Scan for the cell matching the given text and deliver its [X, Y] coordinate at center. 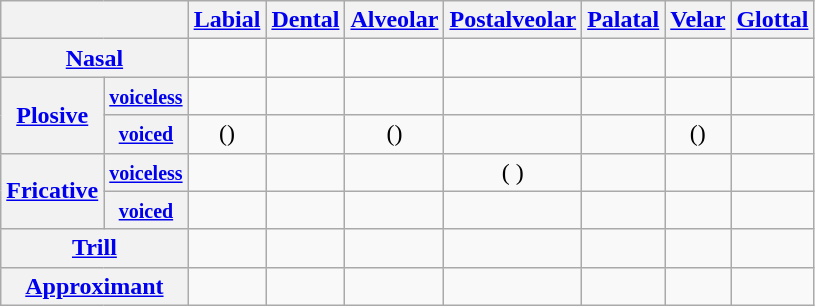
Dental [306, 20]
Palatal [624, 20]
Approximant [94, 286]
Velar [698, 20]
Fricative [52, 191]
( ) [513, 172]
Trill [94, 248]
Plosive [52, 115]
Glottal [772, 20]
Labial [227, 20]
Postalveolar [513, 20]
Nasal [94, 58]
Alveolar [394, 20]
